Identify which cell holds the provided text, then report its (x, y) central coordinate. 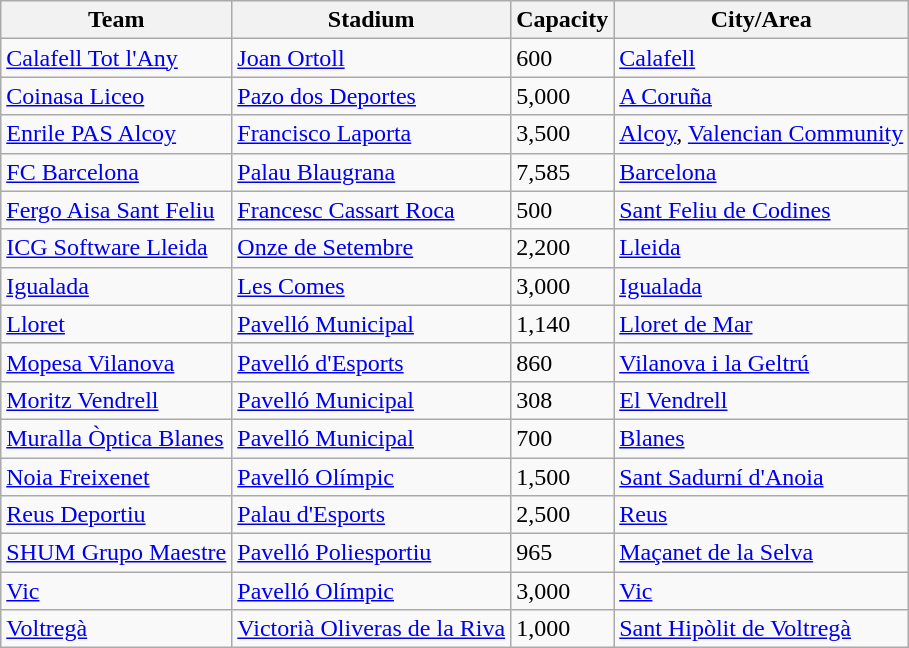
Palau d'Esports (372, 515)
Noia Freixenet (116, 477)
Lloret (116, 324)
5,000 (562, 96)
2,200 (562, 248)
Onze de Setembre (372, 248)
965 (562, 553)
Blanes (762, 438)
SHUM Grupo Maestre (116, 553)
Palau Blaugrana (372, 172)
Pavelló d'Esports (372, 362)
860 (562, 362)
Calafell (762, 58)
Lloret de Mar (762, 324)
Barcelona (762, 172)
Lleida (762, 248)
Stadium (372, 20)
Alcoy, Valencian Community (762, 134)
Capacity (562, 20)
Sant Sadurní d'Anoia (762, 477)
Victorià Oliveras de la Riva (372, 629)
1,000 (562, 629)
1,140 (562, 324)
Reus (762, 515)
El Vendrell (762, 400)
3,500 (562, 134)
Les Comes (372, 286)
Coinasa Liceo (116, 96)
2,500 (562, 515)
700 (562, 438)
Muralla Òptica Blanes (116, 438)
600 (562, 58)
308 (562, 400)
Francisco Laporta (372, 134)
Reus Deportiu (116, 515)
FC Barcelona (116, 172)
Vilanova i la Geltrú (762, 362)
500 (562, 210)
ICG Software Lleida (116, 248)
Mopesa Vilanova (116, 362)
A Coruña (762, 96)
Fergo Aisa Sant Feliu (116, 210)
Francesc Cassart Roca (372, 210)
Maçanet de la Selva (762, 553)
Sant Feliu de Codines (762, 210)
Pavelló Poliesportiu (372, 553)
Enrile PAS Alcoy (116, 134)
Voltregà (116, 629)
1,500 (562, 477)
7,585 (562, 172)
Joan Ortoll (372, 58)
Team (116, 20)
Moritz Vendrell (116, 400)
Pazo dos Deportes (372, 96)
Calafell Tot l'Any (116, 58)
Sant Hipòlit de Voltregà (762, 629)
City/Area (762, 20)
